Identify which cell holds the provided text, then report its [x, y] central coordinate. 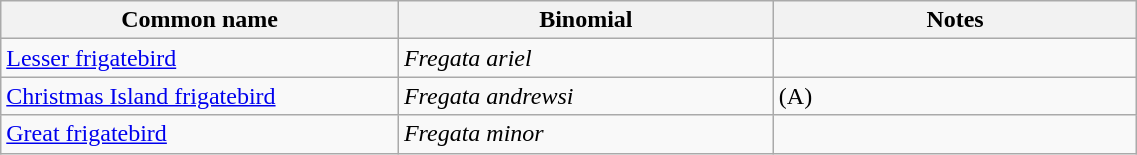
Fregata ariel [586, 58]
Binomial [586, 20]
Great frigatebird [200, 134]
Common name [200, 20]
Lesser frigatebird [200, 58]
Christmas Island frigatebird [200, 96]
Fregata minor [586, 134]
Notes [955, 20]
Fregata andrewsi [586, 96]
(A) [955, 96]
